Output the (X, Y) coordinate of the center of the cell containing the given text.  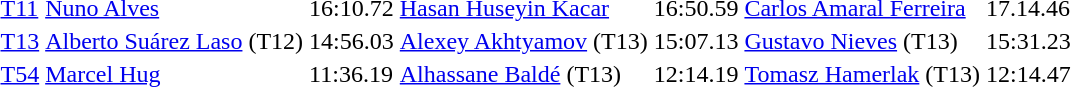
Gustavo Nieves (T13) (862, 41)
Alexey Akhtyamov (T13) (524, 41)
15:07.13 (696, 41)
14:56.03 (352, 41)
Alberto Suárez Laso (T12) (174, 41)
